Return (x, y) of the center of cell containing provided text 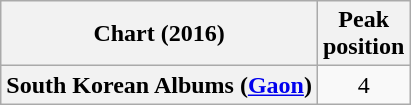
Peakposition (363, 34)
Chart (2016) (160, 34)
South Korean Albums (Gaon) (160, 85)
4 (363, 85)
